Pinpoint the cell where the given text exists, returning its [X, Y] midpoint coordinate. 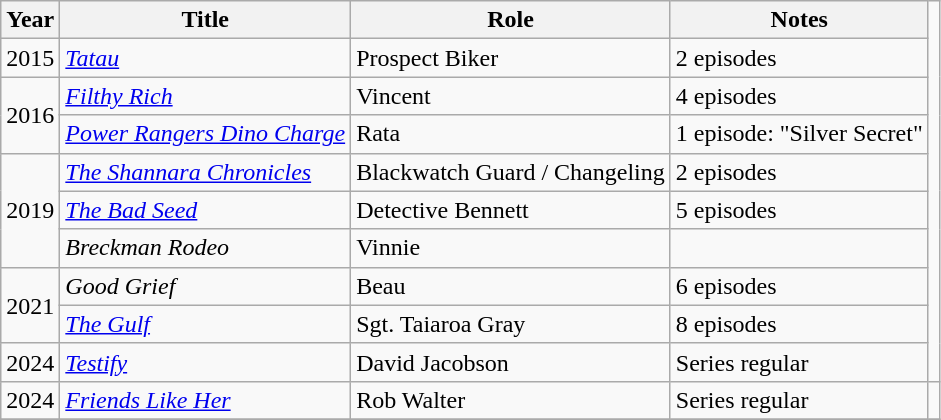
Vinnie [511, 248]
Role [511, 20]
Sgt. Taiaroa Gray [511, 324]
Good Grief [206, 286]
Friends Like Her [206, 400]
Detective Bennett [511, 210]
Blackwatch Guard / Changeling [511, 172]
Rata [511, 134]
Vincent [511, 96]
The Gulf [206, 324]
Filthy Rich [206, 96]
6 episodes [799, 286]
Power Rangers Dino Charge [206, 134]
Beau [511, 286]
Rob Walter [511, 400]
2021 [30, 305]
Tatau [206, 58]
8 episodes [799, 324]
Testify [206, 362]
2015 [30, 58]
Breckman Rodeo [206, 248]
Prospect Biker [511, 58]
4 episodes [799, 96]
1 episode: "Silver Secret" [799, 134]
2019 [30, 210]
The Shannara Chronicles [206, 172]
Year [30, 20]
David Jacobson [511, 362]
Title [206, 20]
Notes [799, 20]
The Bad Seed [206, 210]
2016 [30, 115]
5 episodes [799, 210]
